Return the [X, Y] coordinate for the center point of the cell that contains the specified text.  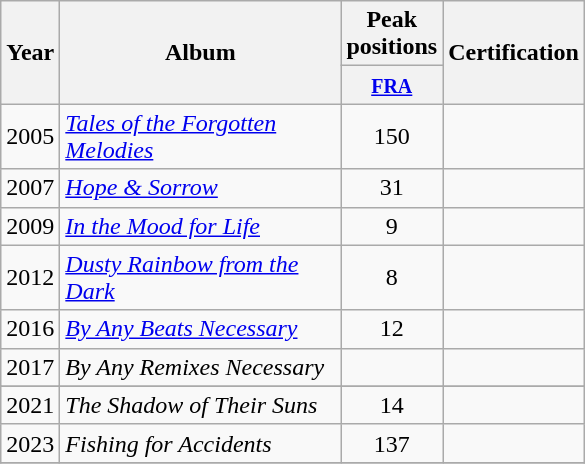
9 [392, 226]
2007 [30, 188]
2021 [30, 405]
12 [392, 329]
Tales of the Forgotten Melodies [200, 136]
2009 [30, 226]
In the Mood for Life [200, 226]
2023 [30, 443]
Certification [514, 52]
31 [392, 188]
Peak positions [392, 34]
Dusty Rainbow from the Dark [200, 278]
2005 [30, 136]
Year [30, 52]
The Shadow of Their Suns [200, 405]
2016 [30, 329]
8 [392, 278]
2017 [30, 367]
150 [392, 136]
By Any Remixes Necessary [200, 367]
FRA [392, 85]
Album [200, 52]
By Any Beats Necessary [200, 329]
2012 [30, 278]
Hope & Sorrow [200, 188]
Fishing for Accidents [200, 443]
14 [392, 405]
137 [392, 443]
